Extract the [X, Y] coordinate from the center of the cell holding the provided text.  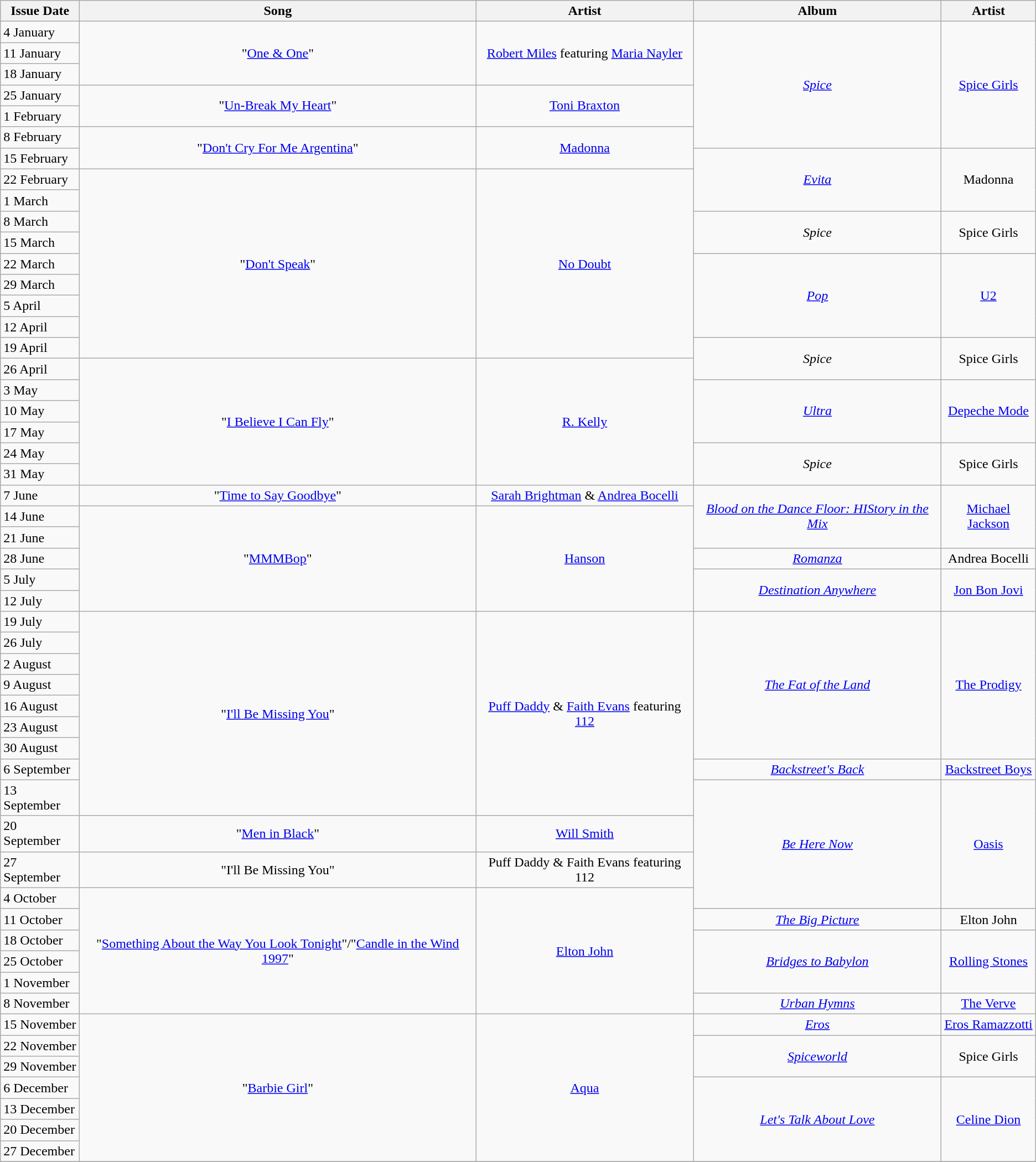
13 December [40, 1109]
5 July [40, 579]
Oasis [988, 844]
Michael Jackson [988, 516]
26 July [40, 643]
The Big Picture [817, 919]
8 November [40, 1004]
22 February [40, 179]
Song [278, 11]
15 November [40, 1025]
Backstreet's Back [817, 769]
6 December [40, 1088]
15 February [40, 158]
24 May [40, 453]
The Verve [988, 1004]
8 March [40, 221]
28 June [40, 558]
5 April [40, 306]
Album [817, 11]
25 January [40, 95]
Andrea Bocelli [988, 558]
16 August [40, 706]
25 October [40, 961]
Romanza [817, 558]
Evita [817, 179]
27 December [40, 1151]
R. Kelly [584, 422]
Eros [817, 1025]
Celine Dion [988, 1119]
13 September [40, 798]
Hanson [584, 558]
Destination Anywhere [817, 590]
The Fat of the Land [817, 685]
19 July [40, 622]
20 December [40, 1130]
4 January [40, 32]
"Something About the Way You Look Tonight"/"Candle in the Wind 1997" [278, 951]
30 August [40, 748]
31 May [40, 474]
U2 [988, 295]
8 February [40, 137]
"Don't Cry For Me Argentina" [278, 148]
9 August [40, 685]
18 January [40, 74]
29 November [40, 1067]
20 September [40, 833]
7 June [40, 495]
The Prodigy [988, 685]
Jon Bon Jovi [988, 590]
Urban Hymns [817, 1004]
27 September [40, 870]
Let's Talk About Love [817, 1119]
"Un-Break My Heart" [278, 106]
Sarah Brightman & Andrea Bocelli [584, 495]
Eros Ramazzotti [988, 1025]
"Barbie Girl" [278, 1088]
11 January [40, 53]
Aqua [584, 1088]
Will Smith [584, 833]
10 May [40, 411]
19 April [40, 348]
Ultra [817, 411]
1 March [40, 200]
Depeche Mode [988, 411]
1 February [40, 116]
Toni Braxton [584, 106]
1 November [40, 982]
"MMMBop" [278, 558]
4 October [40, 898]
No Doubt [584, 263]
3 May [40, 390]
Pop [817, 295]
Blood on the Dance Floor: HIStory in the Mix [817, 516]
22 November [40, 1046]
12 July [40, 600]
"Time to Say Goodbye" [278, 495]
12 April [40, 327]
"Don't Speak" [278, 263]
29 March [40, 285]
"One & One" [278, 53]
21 June [40, 537]
Be Here Now [817, 844]
"I Believe I Can Fly" [278, 422]
Rolling Stones [988, 961]
14 June [40, 516]
Backstreet Boys [988, 769]
6 September [40, 769]
22 March [40, 264]
Issue Date [40, 11]
15 March [40, 242]
2 August [40, 664]
"Men in Black" [278, 833]
Bridges to Babylon [817, 961]
26 April [40, 369]
Spiceworld [817, 1056]
23 August [40, 727]
17 May [40, 432]
18 October [40, 940]
Robert Miles featuring Maria Nayler [584, 53]
11 October [40, 919]
